Identify which cell holds the provided text, then report its [X, Y] central coordinate. 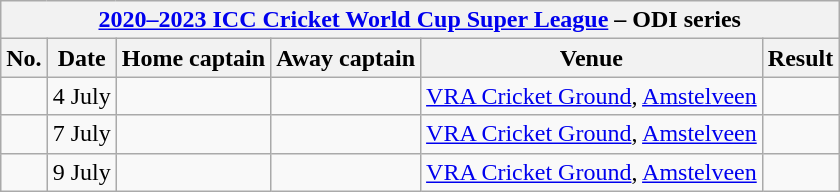
Home captain [193, 58]
Result [800, 58]
No. [24, 58]
Away captain [346, 58]
4 July [82, 96]
7 July [82, 134]
9 July [82, 172]
Venue [592, 58]
2020–2023 ICC Cricket World Cup Super League – ODI series [420, 20]
Date [82, 58]
